Output the [X, Y] coordinate of the center of the cell containing the given text.  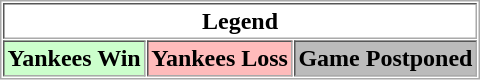
Legend [240, 21]
Game Postponed [386, 58]
Yankees Loss [220, 58]
Yankees Win [74, 58]
